Pinpoint the cell where the given text exists, returning its (X, Y) midpoint coordinate. 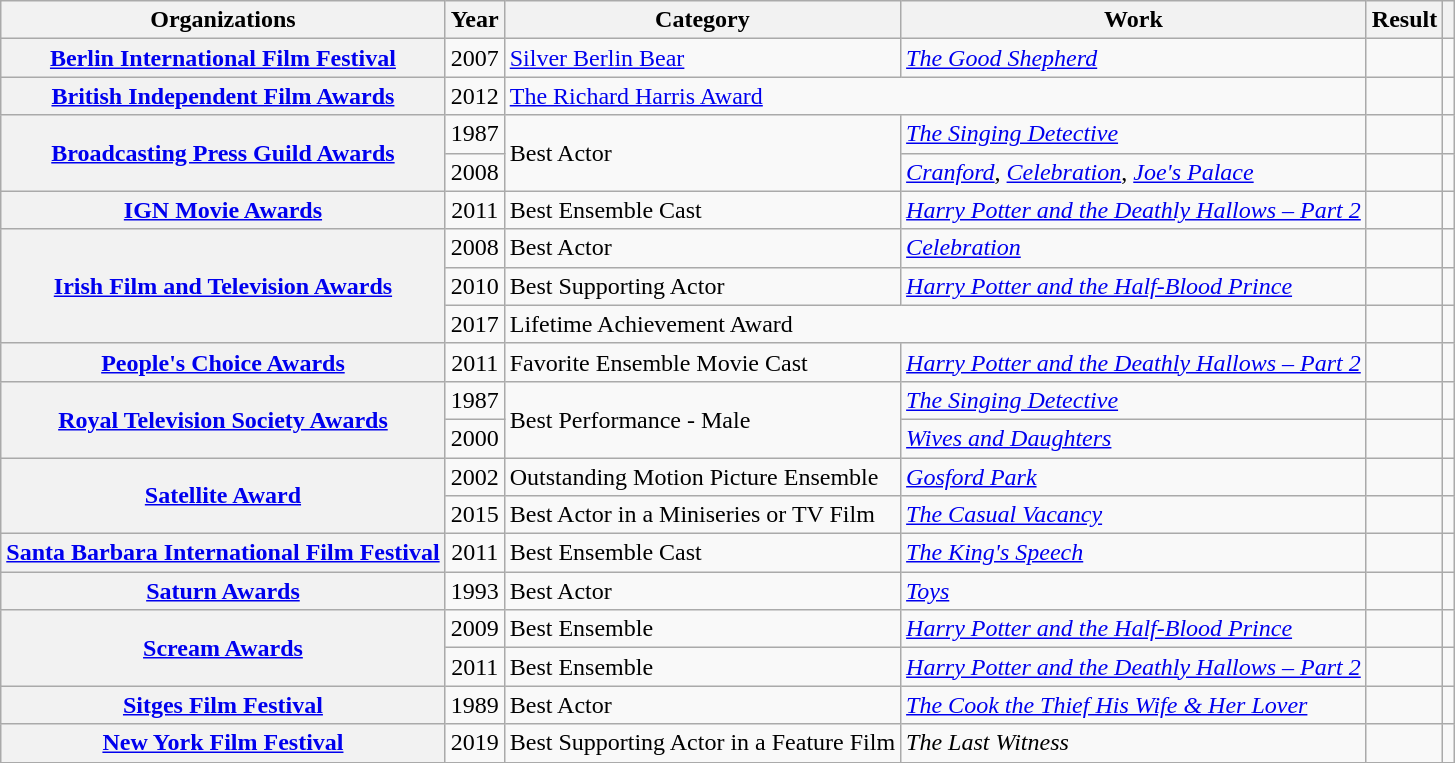
Wives and Daughters (1134, 438)
Celebration (1134, 248)
2017 (474, 324)
2012 (474, 96)
Best Actor in a Miniseries or TV Film (702, 515)
Santa Barbara International Film Festival (223, 553)
Royal Television Society Awards (223, 419)
2019 (474, 743)
2007 (474, 58)
Berlin International Film Festival (223, 58)
The Cook the Thief His Wife & Her Lover (1134, 705)
Gosford Park (1134, 477)
Best Supporting Actor (702, 286)
Best Performance - Male (702, 419)
Cranford, Celebration, Joe's Palace (1134, 172)
Toys (1134, 591)
Silver Berlin Bear (702, 58)
Year (474, 20)
The Good Shepherd (1134, 58)
2010 (474, 286)
The Casual Vacancy (1134, 515)
Category (702, 20)
Broadcasting Press Guild Awards (223, 153)
1989 (474, 705)
2000 (474, 438)
Scream Awards (223, 648)
The Last Witness (1134, 743)
Satellite Award (223, 496)
Organizations (223, 20)
Lifetime Achievement Award (935, 324)
Best Supporting Actor in a Feature Film (702, 743)
1993 (474, 591)
Outstanding Motion Picture Ensemble (702, 477)
Favorite Ensemble Movie Cast (702, 362)
Saturn Awards (223, 591)
Work (1134, 20)
2002 (474, 477)
2015 (474, 515)
People's Choice Awards (223, 362)
Sitges Film Festival (223, 705)
British Independent Film Awards (223, 96)
The King's Speech (1134, 553)
Result (1404, 20)
2009 (474, 629)
The Richard Harris Award (935, 96)
IGN Movie Awards (223, 210)
New York Film Festival (223, 743)
Irish Film and Television Awards (223, 286)
